From the cell containing the given text, extract its center point as (X, Y) coordinate. 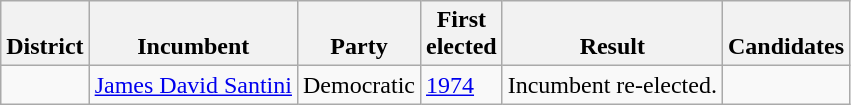
Candidates (786, 34)
Firstelected (461, 34)
James David Santini (193, 85)
Result (612, 34)
Incumbent (193, 34)
Party (358, 34)
1974 (461, 85)
Incumbent re-elected. (612, 85)
District (45, 34)
Democratic (358, 85)
